Identify which cell holds the provided text, then report its (X, Y) central coordinate. 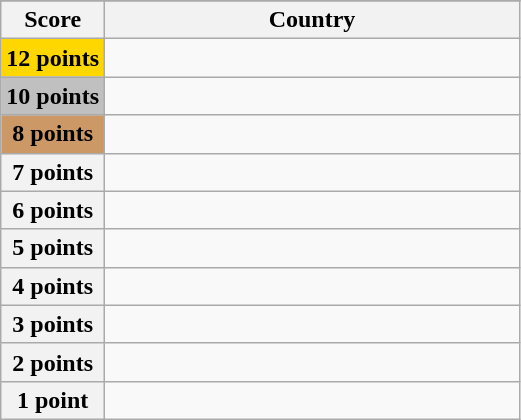
Country (312, 20)
1 point (53, 400)
8 points (53, 134)
Score (53, 20)
12 points (53, 58)
2 points (53, 362)
10 points (53, 96)
7 points (53, 172)
5 points (53, 248)
4 points (53, 286)
3 points (53, 324)
6 points (53, 210)
